Extract the (x, y) coordinate from the center of the cell holding the provided text.  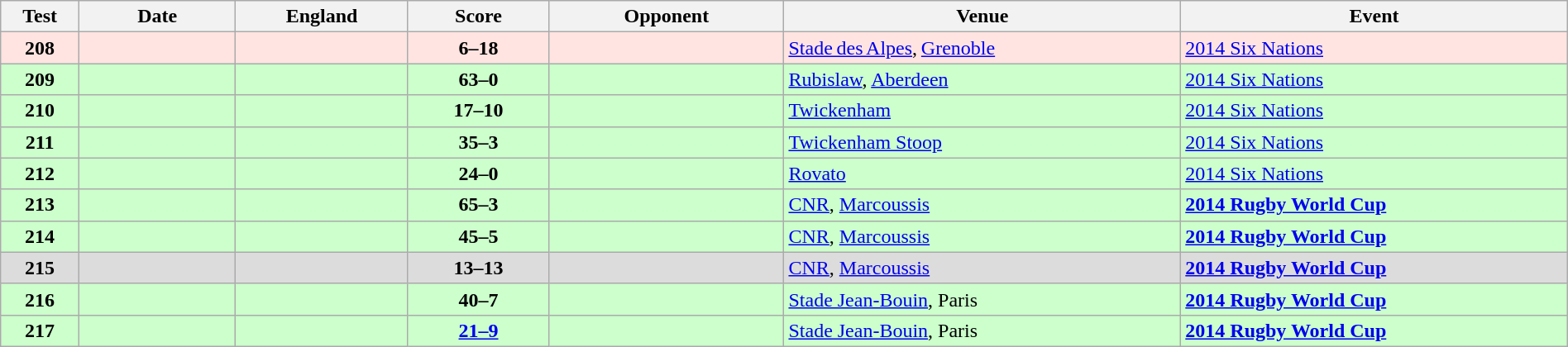
209 (40, 79)
Date (157, 17)
40–7 (478, 299)
210 (40, 111)
63–0 (478, 79)
Rovato (982, 173)
215 (40, 268)
216 (40, 299)
Twickenham (982, 111)
Score (478, 17)
Event (1374, 17)
Opponent (667, 17)
13–13 (478, 268)
Stade des Alpes, Grenoble (982, 48)
212 (40, 173)
213 (40, 205)
214 (40, 236)
35–3 (478, 142)
Venue (982, 17)
208 (40, 48)
21–9 (478, 330)
65–3 (478, 205)
24–0 (478, 173)
Test (40, 17)
211 (40, 142)
217 (40, 330)
Twickenham Stoop (982, 142)
17–10 (478, 111)
England (322, 17)
45–5 (478, 236)
Rubislaw, Aberdeen (982, 79)
6–18 (478, 48)
